Capture the cell that displays the provided text and extract its (x, y) central coordinate. 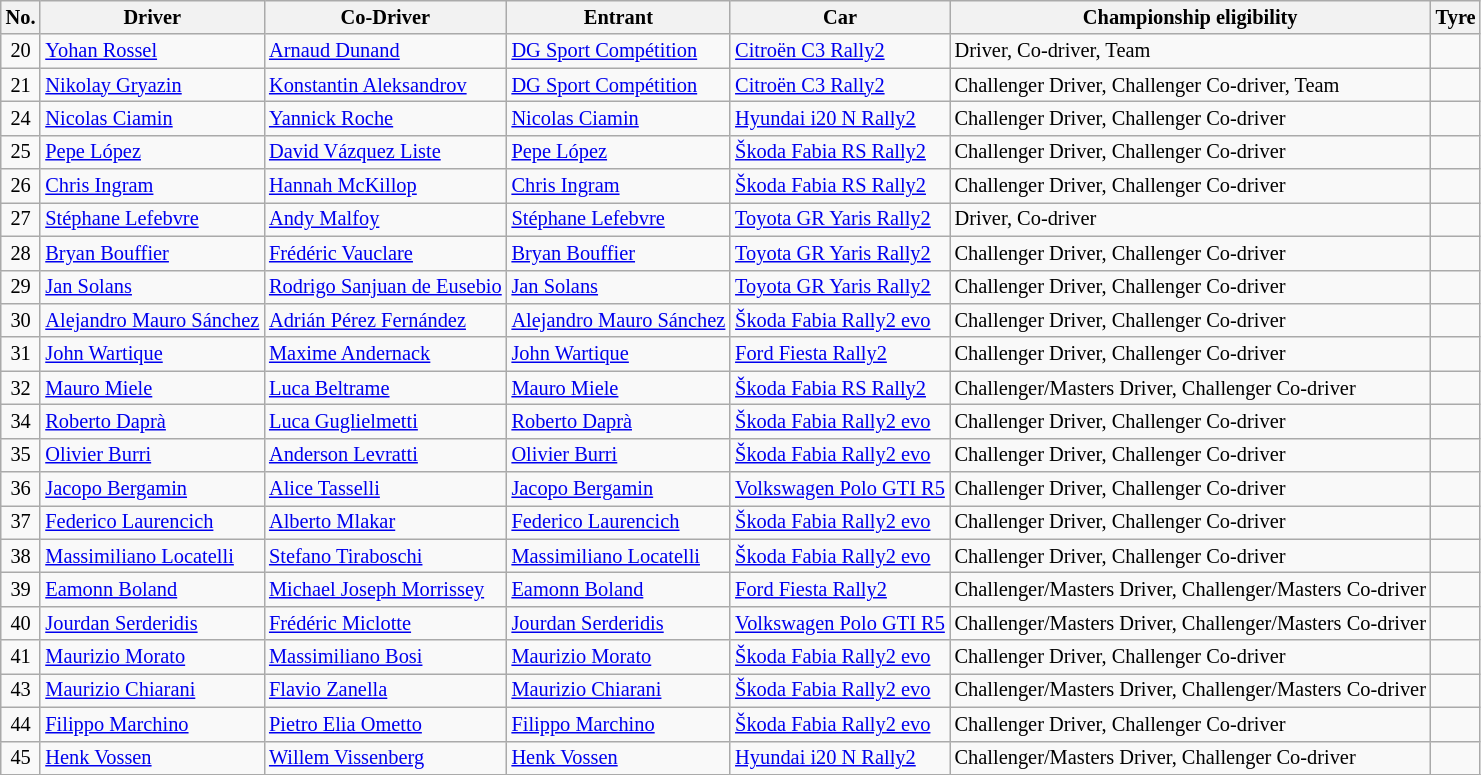
32 (21, 388)
Nikolay Gryazin (152, 85)
Driver, Co-driver, Team (1190, 51)
Yohan Rossel (152, 51)
Arnaud Dunand (385, 51)
Maxime Andernack (385, 354)
41 (21, 657)
Luca Guglielmetti (385, 421)
35 (21, 455)
38 (21, 556)
30 (21, 320)
Adrián Pérez Fernández (385, 320)
Andy Malfoy (385, 219)
Frédéric Miclotte (385, 623)
Alice Tasselli (385, 489)
37 (21, 522)
27 (21, 219)
Michael Joseph Morrissey (385, 589)
Alberto Mlakar (385, 522)
Massimiliano Bosi (385, 657)
David Vázquez Liste (385, 152)
Car (840, 17)
43 (21, 690)
36 (21, 489)
25 (21, 152)
Championship eligibility (1190, 17)
34 (21, 421)
Tyre (1456, 17)
Yannick Roche (385, 118)
28 (21, 253)
31 (21, 354)
26 (21, 186)
24 (21, 118)
Rodrigo Sanjuan de Eusebio (385, 287)
44 (21, 724)
Flavio Zanella (385, 690)
Pietro Elia Ometto (385, 724)
Driver, Co-driver (1190, 219)
Co-Driver (385, 17)
Stefano Tiraboschi (385, 556)
29 (21, 287)
39 (21, 589)
20 (21, 51)
40 (21, 623)
Frédéric Vauclare (385, 253)
Hannah McKillop (385, 186)
Anderson Levratti (385, 455)
Konstantin Aleksandrov (385, 85)
Willem Vissenberg (385, 758)
Driver (152, 17)
Entrant (619, 17)
45 (21, 758)
No. (21, 17)
21 (21, 85)
Challenger Driver, Challenger Co-driver, Team (1190, 85)
Luca Beltrame (385, 388)
